Return [x, y] of the center of cell containing provided text 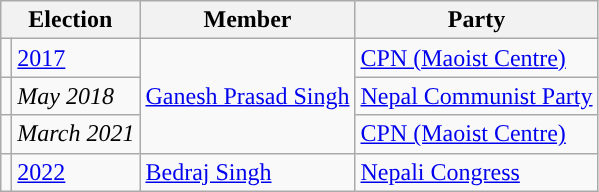
Member [248, 20]
May 2018 [76, 96]
Party [476, 20]
2017 [76, 58]
Nepali Congress [476, 172]
Nepal Communist Party [476, 96]
March 2021 [76, 134]
2022 [76, 172]
Election [70, 20]
Bedraj Singh [248, 172]
Ganesh Prasad Singh [248, 96]
